Find where the given text appears and provide that cell's center as [X, Y] coordinate. 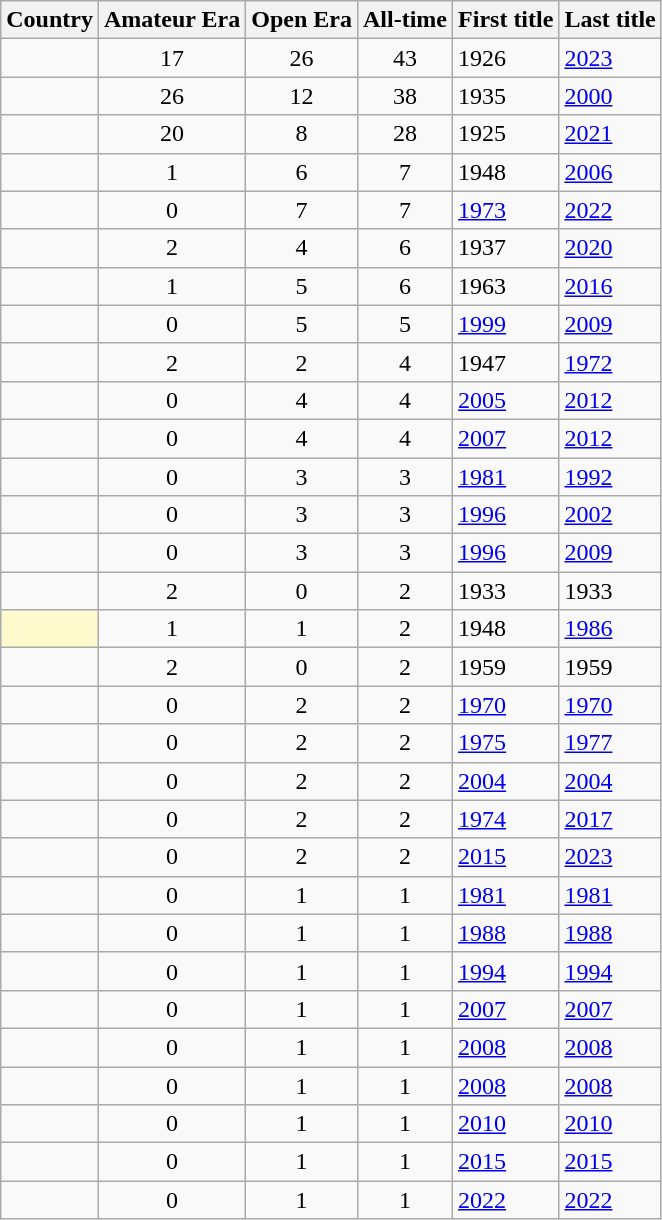
First title [506, 20]
2017 [610, 819]
8 [302, 134]
Last title [610, 20]
2020 [610, 248]
38 [404, 96]
2000 [610, 96]
1935 [506, 96]
28 [404, 134]
1937 [506, 248]
12 [302, 96]
2006 [610, 172]
17 [172, 58]
1973 [506, 210]
2021 [610, 134]
All-time [404, 20]
Amateur Era [172, 20]
1925 [506, 134]
43 [404, 58]
1926 [506, 58]
1975 [506, 743]
1974 [506, 819]
1999 [506, 324]
1986 [610, 629]
2016 [610, 286]
1977 [610, 743]
1947 [506, 362]
1992 [610, 477]
20 [172, 134]
1972 [610, 362]
2005 [506, 400]
2002 [610, 515]
Open Era [302, 20]
1963 [506, 286]
Country [50, 20]
